Return the [X, Y] coordinate for the center point of the cell that contains the specified text.  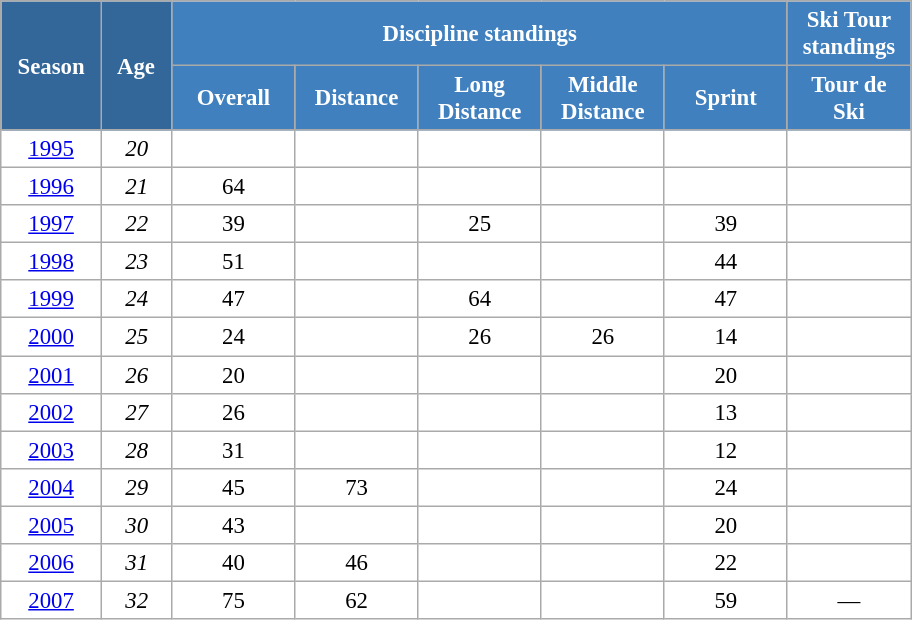
— [848, 600]
Tour deSki [848, 98]
73 [356, 487]
2007 [52, 600]
2001 [52, 375]
45 [234, 487]
2000 [52, 337]
75 [234, 600]
Discipline standings [480, 34]
Season [52, 66]
1999 [52, 299]
21 [136, 187]
Sprint [726, 98]
30 [136, 525]
1998 [52, 262]
2006 [52, 563]
62 [356, 600]
40 [234, 563]
12 [726, 450]
1996 [52, 187]
59 [726, 600]
32 [136, 600]
2004 [52, 487]
29 [136, 487]
51 [234, 262]
Distance [356, 98]
Age [136, 66]
2002 [52, 412]
Overall [234, 98]
2003 [52, 450]
2005 [52, 525]
13 [726, 412]
23 [136, 262]
1995 [52, 149]
27 [136, 412]
44 [726, 262]
14 [726, 337]
Long Distance [480, 98]
43 [234, 525]
1997 [52, 224]
Ski Tour standings [848, 34]
28 [136, 450]
46 [356, 563]
Middle Distance [602, 98]
